From the cell containing the given text, extract its center point as [X, Y] coordinate. 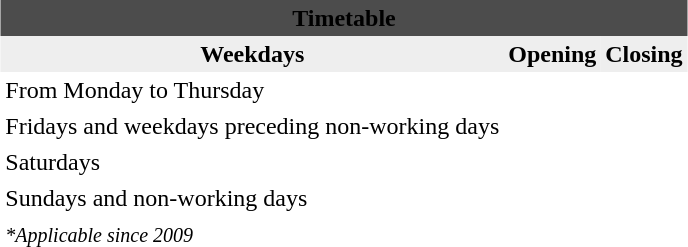
Closing [644, 54]
Weekdays [252, 54]
From Monday to Thursday [252, 90]
Opening [552, 54]
Sundays and non-working days [252, 198]
Fridays and weekdays preceding non-working days [252, 126]
Timetable [344, 18]
Saturdays [252, 162]
